Find where the given text appears and provide that cell's center as (X, Y) coordinate. 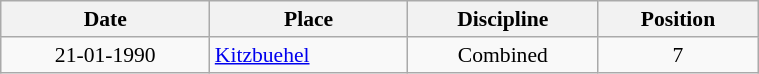
Combined (502, 55)
21-01-1990 (106, 55)
Date (106, 19)
Position (678, 19)
Kitzbuehel (309, 55)
Discipline (502, 19)
7 (678, 55)
Place (309, 19)
